Find where the given text appears and provide that cell's center as (x, y) coordinate. 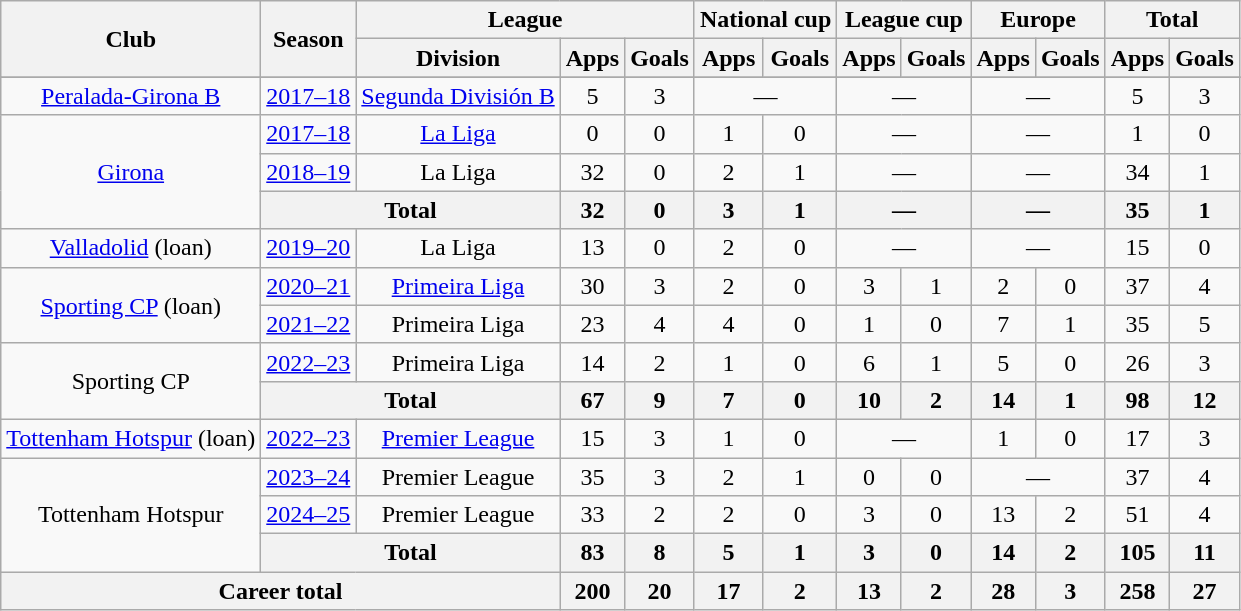
20 (660, 591)
28 (1003, 591)
34 (1137, 172)
11 (1205, 553)
10 (869, 400)
33 (592, 515)
98 (1137, 400)
Season (308, 39)
Valladolid (loan) (131, 248)
258 (1137, 591)
Sporting CP (131, 381)
2019–20 (308, 248)
8 (660, 553)
23 (592, 324)
National cup (765, 20)
51 (1137, 515)
27 (1205, 591)
Club (131, 39)
Peralada-Girona B (131, 96)
26 (1137, 362)
League (526, 20)
2020–21 (308, 286)
83 (592, 553)
2023–24 (308, 477)
Segunda División B (458, 96)
Division (458, 58)
Girona (131, 172)
9 (660, 400)
200 (592, 591)
67 (592, 400)
Tottenham Hotspur (loan) (131, 438)
30 (592, 286)
105 (1137, 553)
6 (869, 362)
League cup (904, 20)
2018–19 (308, 172)
2024–25 (308, 515)
12 (1205, 400)
Career total (280, 591)
Sporting CP (loan) (131, 305)
Tottenham Hotspur (131, 515)
2021–22 (308, 324)
Europe (1038, 20)
